Locate the cell with the specified text and output its [x, y] center coordinate. 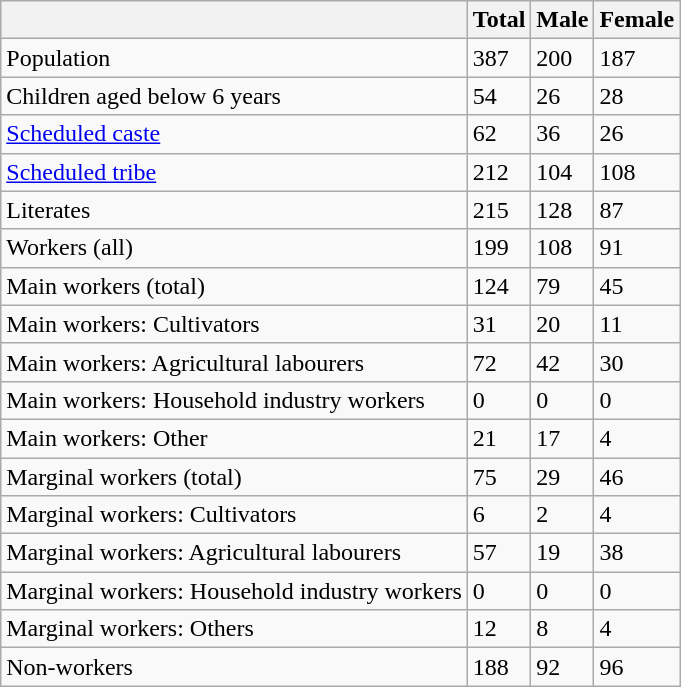
46 [637, 477]
Scheduled caste [234, 134]
75 [499, 477]
57 [499, 553]
Marginal workers: Household industry workers [234, 591]
Main workers: Household industry workers [234, 400]
215 [499, 210]
Literates [234, 210]
104 [562, 172]
2 [562, 515]
Main workers (total) [234, 286]
Female [637, 20]
20 [562, 324]
124 [499, 286]
91 [637, 248]
Marginal workers: Cultivators [234, 515]
Marginal workers: Agricultural labourers [234, 553]
Main workers: Agricultural labourers [234, 362]
Non-workers [234, 667]
188 [499, 667]
79 [562, 286]
87 [637, 210]
212 [499, 172]
36 [562, 134]
Main workers: Cultivators [234, 324]
187 [637, 58]
Total [499, 20]
Marginal workers (total) [234, 477]
Main workers: Other [234, 438]
54 [499, 96]
29 [562, 477]
199 [499, 248]
Male [562, 20]
Children aged below 6 years [234, 96]
62 [499, 134]
31 [499, 324]
200 [562, 58]
38 [637, 553]
21 [499, 438]
6 [499, 515]
92 [562, 667]
Population [234, 58]
Marginal workers: Others [234, 629]
Scheduled tribe [234, 172]
28 [637, 96]
42 [562, 362]
17 [562, 438]
19 [562, 553]
45 [637, 286]
96 [637, 667]
128 [562, 210]
30 [637, 362]
11 [637, 324]
8 [562, 629]
72 [499, 362]
387 [499, 58]
Workers (all) [234, 248]
12 [499, 629]
